Detect which cell encompasses the target text, then output its (x, y) center coordinate. 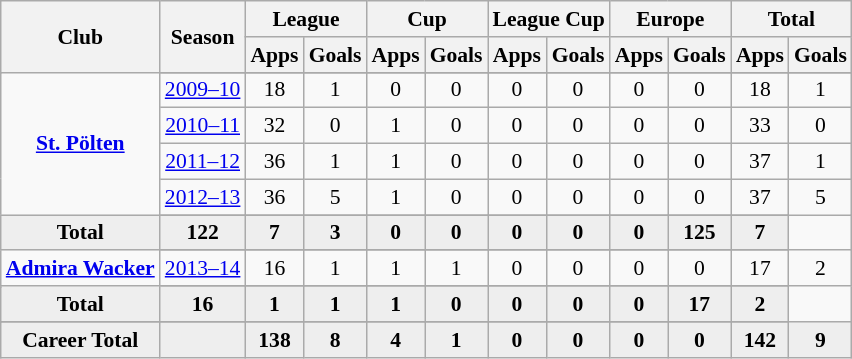
9 (820, 340)
142 (760, 340)
Admira Wacker (80, 269)
St. Pölten (80, 143)
Cup (426, 19)
3 (336, 233)
33 (760, 126)
125 (700, 233)
8 (336, 340)
138 (274, 340)
4 (395, 340)
League (306, 19)
Club (80, 36)
Europe (670, 19)
2009–10 (203, 90)
122 (203, 233)
2013–14 (203, 269)
2011–12 (203, 162)
32 (274, 126)
2012–13 (203, 197)
2010–11 (203, 126)
League Cup (549, 19)
Career Total (80, 340)
Season (203, 36)
